For the text-containing cell, return its midpoint in [x, y] coordinate format. 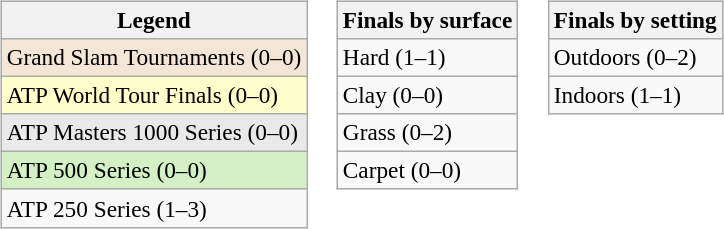
ATP Masters 1000 Series (0–0) [154, 133]
Indoors (1–1) [635, 95]
Grand Slam Tournaments (0–0) [154, 57]
Finals by setting [635, 20]
Carpet (0–0) [427, 171]
ATP World Tour Finals (0–0) [154, 95]
ATP 250 Series (1–3) [154, 208]
Hard (1–1) [427, 57]
Legend [154, 20]
ATP 500 Series (0–0) [154, 171]
Clay (0–0) [427, 95]
Grass (0–2) [427, 133]
Finals by surface [427, 20]
Outdoors (0–2) [635, 57]
